Determine the [X, Y] coordinate at the center of the cell enclosing the given text.  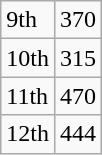
370 [78, 20]
12th [28, 134]
10th [28, 58]
11th [28, 96]
9th [28, 20]
470 [78, 96]
444 [78, 134]
315 [78, 58]
